Capture the cell that displays the provided text and extract its [x, y] central coordinate. 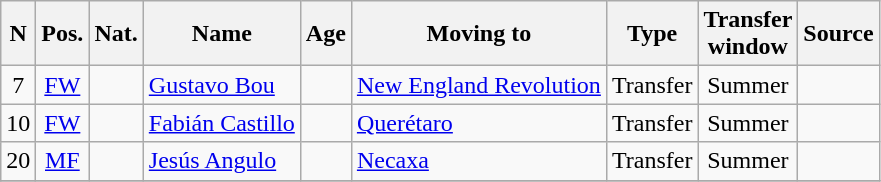
Source [838, 34]
20 [18, 161]
Name [222, 34]
Gustavo Bou [222, 85]
MF [62, 161]
New England Revolution [478, 85]
Transferwindow [748, 34]
10 [18, 123]
Querétaro [478, 123]
Type [652, 34]
Fabián Castillo [222, 123]
N [18, 34]
Necaxa [478, 161]
Pos. [62, 34]
7 [18, 85]
Nat. [116, 34]
Jesús Angulo [222, 161]
Moving to [478, 34]
Age [326, 34]
